Detect which cell encompasses the target text, then output its [x, y] center coordinate. 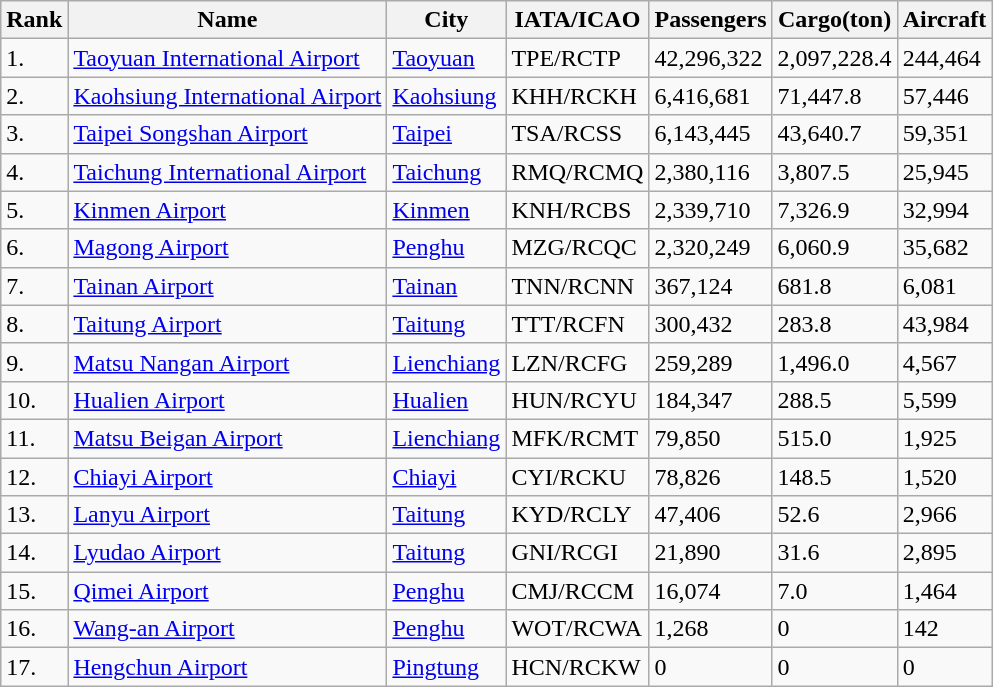
Pingtung [446, 667]
79,850 [710, 438]
Lanyu Airport [228, 515]
2. [34, 96]
Magong Airport [228, 248]
Taoyuan International Airport [228, 58]
6,060.9 [834, 248]
367,124 [710, 286]
15. [34, 591]
Chiayi Airport [228, 477]
7.0 [834, 591]
2,320,249 [710, 248]
7. [34, 286]
Aircraft [944, 20]
13. [34, 515]
142 [944, 629]
6,143,445 [710, 134]
TNN/RCNN [578, 286]
CYI/RCKU [578, 477]
2,895 [944, 553]
Name [228, 20]
TSA/RCSS [578, 134]
MFK/RCMT [578, 438]
Wang-an Airport [228, 629]
43,984 [944, 324]
WOT/RCWA [578, 629]
HUN/RCYU [578, 400]
LZN/RCFG [578, 362]
10. [34, 400]
CMJ/RCCM [578, 591]
5,599 [944, 400]
Taoyuan [446, 58]
31.6 [834, 553]
184,347 [710, 400]
12. [34, 477]
Cargo(ton) [834, 20]
2,339,710 [710, 210]
KYD/RCLY [578, 515]
283.8 [834, 324]
11. [34, 438]
32,994 [944, 210]
1,496.0 [834, 362]
16,074 [710, 591]
43,640.7 [834, 134]
244,464 [944, 58]
78,826 [710, 477]
Taipei [446, 134]
Kinmen [446, 210]
288.5 [834, 400]
KNH/RCBS [578, 210]
Tainan Airport [228, 286]
35,682 [944, 248]
8. [34, 324]
5. [34, 210]
3,807.5 [834, 172]
4. [34, 172]
25,945 [944, 172]
148.5 [834, 477]
Taitung Airport [228, 324]
14. [34, 553]
Qimei Airport [228, 591]
IATA/ICAO [578, 20]
57,446 [944, 96]
6,081 [944, 286]
47,406 [710, 515]
Hengchun Airport [228, 667]
21,890 [710, 553]
6. [34, 248]
1,464 [944, 591]
9. [34, 362]
6,416,681 [710, 96]
Passengers [710, 20]
City [446, 20]
71,447.8 [834, 96]
17. [34, 667]
TPE/RCTP [578, 58]
59,351 [944, 134]
Matsu Nangan Airport [228, 362]
Tainan [446, 286]
7,326.9 [834, 210]
MZG/RCQC [578, 248]
KHH/RCKH [578, 96]
2,097,228.4 [834, 58]
Kaohsiung International Airport [228, 96]
Taichung International Airport [228, 172]
GNI/RCGI [578, 553]
Kinmen Airport [228, 210]
Matsu Beigan Airport [228, 438]
Hualien [446, 400]
681.8 [834, 286]
Hualien Airport [228, 400]
HCN/RCKW [578, 667]
1,268 [710, 629]
1,925 [944, 438]
515.0 [834, 438]
52.6 [834, 515]
2,380,116 [710, 172]
4,567 [944, 362]
Taipei Songshan Airport [228, 134]
Chiayi [446, 477]
3. [34, 134]
Rank [34, 20]
42,296,322 [710, 58]
RMQ/RCMQ [578, 172]
Lyudao Airport [228, 553]
16. [34, 629]
1,520 [944, 477]
2,966 [944, 515]
Taichung [446, 172]
1. [34, 58]
TTT/RCFN [578, 324]
300,432 [710, 324]
Kaohsiung [446, 96]
259,289 [710, 362]
